Find where the given text appears and provide that cell's center as (x, y) coordinate. 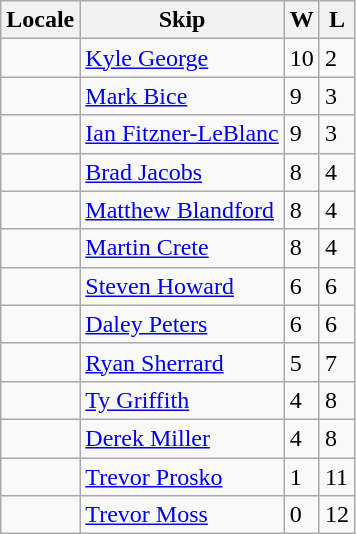
Martin Crete (182, 248)
11 (336, 477)
10 (302, 58)
Kyle George (182, 58)
Trevor Moss (182, 515)
Daley Peters (182, 324)
Matthew Blandford (182, 210)
Brad Jacobs (182, 172)
7 (336, 362)
2 (336, 58)
Ty Griffith (182, 400)
Locale (40, 20)
Ryan Sherrard (182, 362)
1 (302, 477)
12 (336, 515)
Trevor Prosko (182, 477)
Skip (182, 20)
Steven Howard (182, 286)
L (336, 20)
0 (302, 515)
W (302, 20)
Ian Fitzner-LeBlanc (182, 134)
Mark Bice (182, 96)
5 (302, 362)
Derek Miller (182, 438)
